For the text-containing cell, return its midpoint in [X, Y] coordinate format. 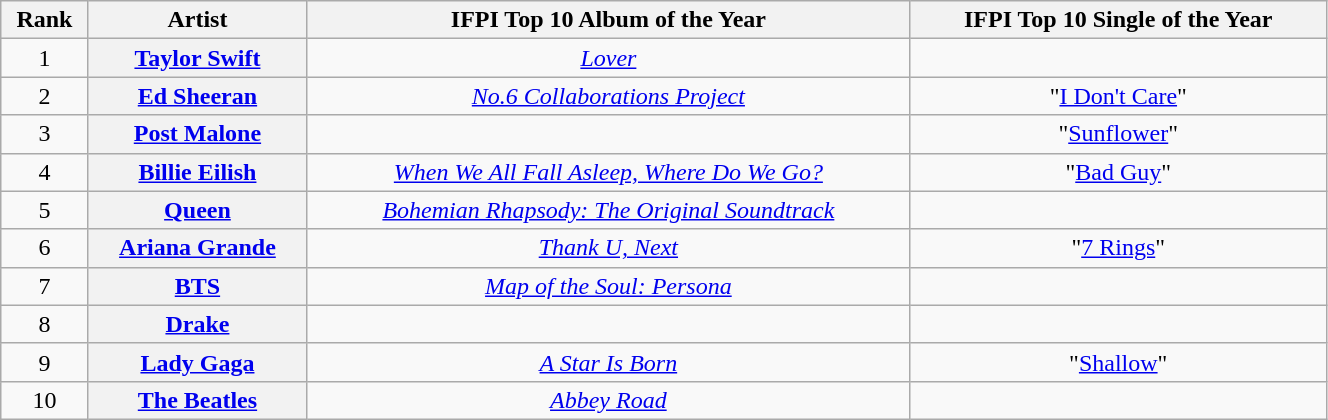
"7 Rings" [1118, 248]
Ariana Grande [198, 248]
"Bad Guy" [1118, 172]
Billie Eilish [198, 172]
Drake [198, 324]
2 [44, 96]
BTS [198, 286]
Ed Sheeran [198, 96]
The Beatles [198, 400]
"I Don't Care" [1118, 96]
Lady Gaga [198, 362]
6 [44, 248]
8 [44, 324]
4 [44, 172]
Queen [198, 210]
A Star Is Born [608, 362]
Artist [198, 20]
When We All Fall Asleep, Where Do We Go? [608, 172]
5 [44, 210]
IFPI Top 10 Album of the Year [608, 20]
9 [44, 362]
Bohemian Rhapsody: The Original Soundtrack [608, 210]
1 [44, 58]
Lover [608, 58]
IFPI Top 10 Single of the Year [1118, 20]
Taylor Swift [198, 58]
Rank [44, 20]
"Shallow" [1118, 362]
No.6 Collaborations Project [608, 96]
7 [44, 286]
Map of the Soul: Persona [608, 286]
10 [44, 400]
Abbey Road [608, 400]
Post Malone [198, 134]
Thank U, Next [608, 248]
3 [44, 134]
"Sunflower" [1118, 134]
